Return the [X, Y] coordinate for the center point of the cell that contains the specified text.  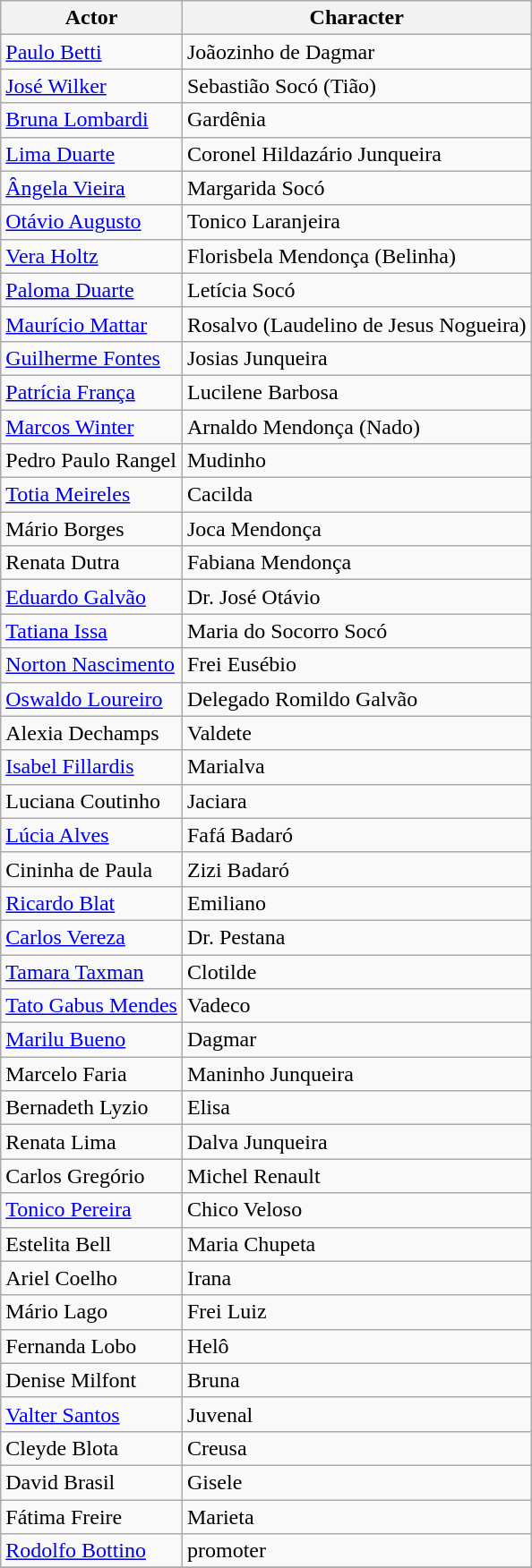
Lucilene Barbosa [356, 392]
Tato Gabus Mendes [91, 1006]
Renata Lima [91, 1142]
Joca Mendonça [356, 529]
Cininha de Paula [91, 869]
Helô [356, 1346]
Guilherme Fontes [91, 358]
Otávio Augusto [91, 222]
Alexia Dechamps [91, 733]
Emiliano [356, 903]
Carlos Gregório [91, 1176]
Tamara Taxman [91, 971]
Ângela Vieira [91, 188]
Dalva Junqueira [356, 1142]
Marilu Bueno [91, 1040]
Fátima Freire [91, 1517]
Marcos Winter [91, 427]
Gardênia [356, 120]
Frei Luiz [356, 1312]
Bruna Lombardi [91, 120]
Maria do Socorro Socó [356, 631]
Frei Eusébio [356, 665]
Renata Dutra [91, 563]
Letícia Socó [356, 290]
Pedro Paulo Rangel [91, 461]
Tonico Laranjeira [356, 222]
Marcelo Faria [91, 1074]
Jaciara [356, 801]
Dr. José Otávio [356, 597]
Eduardo Galvão [91, 597]
Tonico Pereira [91, 1210]
Michel Renault [356, 1176]
Sebastião Socó (Tião) [356, 86]
Isabel Fillardis [91, 767]
Marialva [356, 767]
Maninho Junqueira [356, 1074]
Coronel Hildazário Junqueira [356, 154]
Norton Nascimento [91, 665]
Vera Holtz [91, 256]
Cleyde Blota [91, 1448]
Valdete [356, 733]
Fafá Badaró [356, 835]
Delegado Romildo Galvão [356, 699]
Ricardo Blat [91, 903]
Carlos Vereza [91, 937]
Actor [91, 18]
Ariel Coelho [91, 1278]
Creusa [356, 1448]
Cacilda [356, 495]
Rodolfo Bottino [91, 1551]
José Wilker [91, 86]
Dr. Pestana [356, 937]
Lúcia Alves [91, 835]
Estelita Bell [91, 1244]
Paulo Betti [91, 52]
David Brasil [91, 1482]
Arnaldo Mendonça (Nado) [356, 427]
Oswaldo Loureiro [91, 699]
Luciana Coutinho [91, 801]
promoter [356, 1551]
Mário Lago [91, 1312]
Maria Chupeta [356, 1244]
Chico Veloso [356, 1210]
Joãozinho de Dagmar [356, 52]
Vadeco [356, 1006]
Totia Meireles [91, 495]
Mudinho [356, 461]
Mário Borges [91, 529]
Elisa [356, 1108]
Zizi Badaró [356, 869]
Lima Duarte [91, 154]
Juvenal [356, 1414]
Fernanda Lobo [91, 1346]
Bernadeth Lyzio [91, 1108]
Margarida Socó [356, 188]
Josias Junqueira [356, 358]
Irana [356, 1278]
Character [356, 18]
Paloma Duarte [91, 290]
Tatiana Issa [91, 631]
Rosalvo (Laudelino de Jesus Nogueira) [356, 324]
Clotilde [356, 971]
Bruna [356, 1380]
Patrícia França [91, 392]
Fabiana Mendonça [356, 563]
Dagmar [356, 1040]
Maurício Mattar [91, 324]
Florisbela Mendonça (Belinha) [356, 256]
Valter Santos [91, 1414]
Marieta [356, 1517]
Gisele [356, 1482]
Denise Milfont [91, 1380]
